Determine the [x, y] coordinate at the center of the cell enclosing the given text.  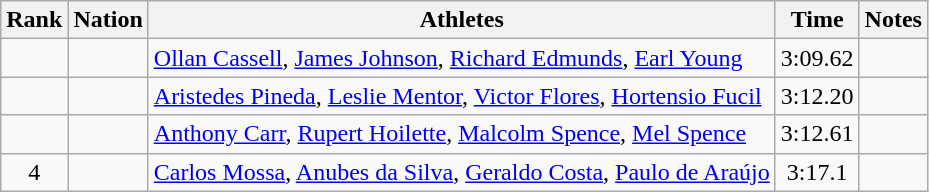
Ollan Cassell, James Johnson, Richard Edmunds, Earl Young [462, 58]
Carlos Mossa, Anubes da Silva, Geraldo Costa, Paulo de Araújo [462, 172]
3:09.62 [817, 58]
Aristedes Pineda, Leslie Mentor, Victor Flores, Hortensio Fucil [462, 96]
3:12.61 [817, 134]
Anthony Carr, Rupert Hoilette, Malcolm Spence, Mel Spence [462, 134]
Nation [108, 20]
4 [34, 172]
Athletes [462, 20]
Notes [893, 20]
3:12.20 [817, 96]
Rank [34, 20]
Time [817, 20]
3:17.1 [817, 172]
